Search for the cell housing the specified text and yield its (x, y) center coordinate. 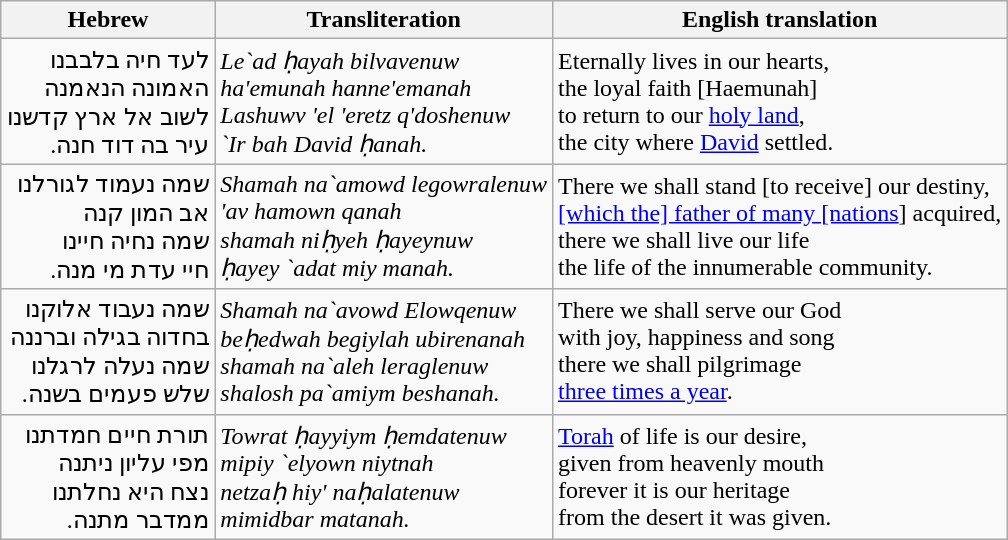
Eternally lives in our hearts,the loyal faith [Haemunah]to return to our holy land,the city where David settled. (780, 102)
לעד חיה בלבבנוהאמונה הנאמנהלשוב אל ארץ קדשנועיר בה דוד חנה. (108, 102)
Shamah na`avowd Elowqenuwbeḥedwah begiylah ubirenanahshamah na`aleh leraglenuwshalosh pa`amiym beshanah. (384, 352)
Le`ad ḥayah bilvavenuwha'emunah hanne'emanahLashuwv 'el 'eretz q'doshenuw `Ir bah David ḥanah. (384, 102)
English translation (780, 20)
שמה נעבוד אלוקנובחדוה בגילה וברננהשמה נעלה לרגלנושלש פעמים בשנה. (108, 352)
Towrat ḥayyiym ḥemdatenuwmipiy `elyown niytnahnetzaḥ hiy' naḥalatenuwmimidbar matanah. (384, 476)
שמה נעמוד לגורלנואב המון קנהשמה נחיה חיינוחיי עדת מי מנה. (108, 226)
Transliteration (384, 20)
Hebrew (108, 20)
תורת חיים חמדתנומפי עליון ניתנהנצח היא נחלתנוממדבר מתנה. (108, 476)
Torah of life is our desire,given from heavenly mouthforever it is our heritagefrom the desert it was given. (780, 476)
There we shall serve our Godwith joy, happiness and songthere we shall pilgrimagethree times a year. (780, 352)
Shamah na`amowd legowralenuw'av hamown qanahshamah niḥyeh ḥayeynuwḥayey `adat miy manah. (384, 226)
